Detect which cell encompasses the target text, then output its [x, y] center coordinate. 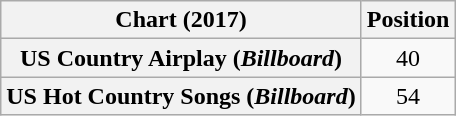
54 [408, 96]
US Country Airplay (Billboard) [181, 58]
40 [408, 58]
US Hot Country Songs (Billboard) [181, 96]
Chart (2017) [181, 20]
Position [408, 20]
